Scan for the cell matching the given text and deliver its [x, y] coordinate at center. 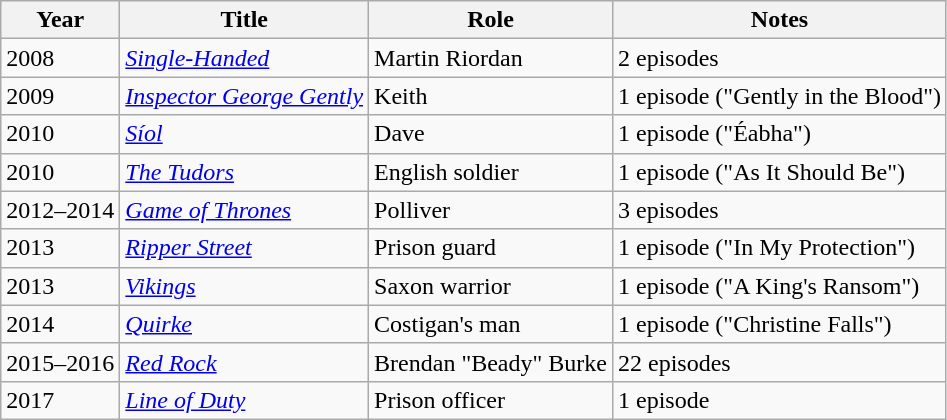
2014 [60, 324]
1 episode ("Christine Falls") [780, 324]
Brendan "Beady" Burke [491, 362]
Game of Thrones [244, 210]
English soldier [491, 172]
2008 [60, 58]
Single-Handed [244, 58]
1 episode ("A King's Ransom") [780, 286]
Polliver [491, 210]
1 episode [780, 400]
Title [244, 20]
2015–2016 [60, 362]
Role [491, 20]
Notes [780, 20]
1 episode ("In My Protection") [780, 248]
Quirke [244, 324]
Prison officer [491, 400]
3 episodes [780, 210]
1 episode ("Éabha") [780, 134]
Prison guard [491, 248]
Red Rock [244, 362]
Síol [244, 134]
Line of Duty [244, 400]
Year [60, 20]
Costigan's man [491, 324]
Inspector George Gently [244, 96]
Saxon warrior [491, 286]
Dave [491, 134]
1 episode ("As It Should Be") [780, 172]
2 episodes [780, 58]
Vikings [244, 286]
1 episode ("Gently in the Blood") [780, 96]
2012–2014 [60, 210]
Martin Riordan [491, 58]
2009 [60, 96]
The Tudors [244, 172]
22 episodes [780, 362]
Ripper Street [244, 248]
2017 [60, 400]
Keith [491, 96]
